Return (x, y) of the center of cell containing provided text 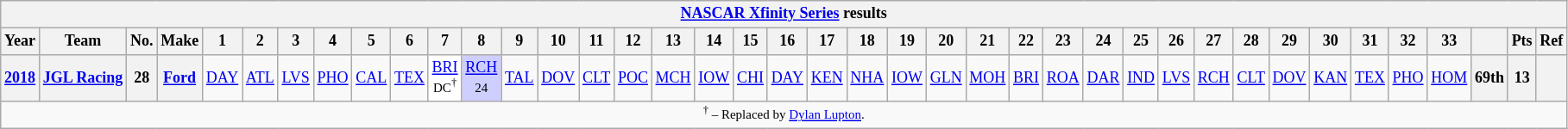
DAR (1103, 77)
7 (445, 41)
6 (410, 41)
HOM (1450, 77)
11 (597, 41)
2018 (21, 77)
ROA (1063, 77)
CHI (751, 77)
22 (1027, 41)
BRIDC† (445, 77)
Make (179, 41)
BRI (1027, 77)
IND (1141, 77)
Ford (179, 77)
26 (1175, 41)
16 (787, 41)
30 (1331, 41)
RCH (1213, 77)
69th (1489, 77)
18 (867, 41)
KAN (1331, 77)
29 (1289, 41)
MCH (673, 77)
12 (633, 41)
4 (333, 41)
14 (715, 41)
19 (908, 41)
23 (1063, 41)
Ref (1552, 41)
8 (482, 41)
2 (260, 41)
17 (827, 41)
JGL Racing (83, 77)
27 (1213, 41)
33 (1450, 41)
10 (558, 41)
Pts (1522, 41)
5 (371, 41)
GLN (946, 77)
1 (222, 41)
No. (142, 41)
Team (83, 41)
NASCAR Xfinity Series results (784, 14)
15 (751, 41)
KEN (827, 77)
32 (1408, 41)
24 (1103, 41)
† – Replaced by Dylan Lupton. (784, 114)
TAL (520, 77)
21 (987, 41)
ATL (260, 77)
MOH (987, 77)
CAL (371, 77)
9 (520, 41)
RCH24 (482, 77)
20 (946, 41)
3 (295, 41)
Year (21, 41)
31 (1370, 41)
POC (633, 77)
NHA (867, 77)
25 (1141, 41)
